Search for the cell housing the specified text and yield its (X, Y) center coordinate. 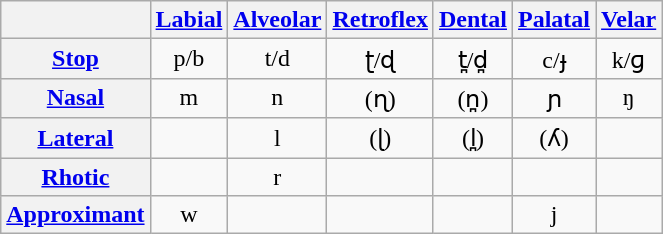
Approximant (76, 215)
Alveolar (278, 20)
(ɳ) (380, 98)
Rhotic (76, 177)
(l̪) (472, 138)
t̪/d̪ (472, 59)
l (278, 138)
t/d (278, 59)
Retroflex (380, 20)
Lateral (76, 138)
p/b (189, 59)
Palatal (554, 20)
r (278, 177)
c/ɟ (554, 59)
Labial (189, 20)
n (278, 98)
w (189, 215)
Stop (76, 59)
(ʎ) (554, 138)
(n̪) (472, 98)
(ɭ) (380, 138)
k/ɡ (629, 59)
ɲ (554, 98)
ŋ (629, 98)
Dental (472, 20)
m (189, 98)
ʈ/ɖ (380, 59)
Velar (629, 20)
j (554, 215)
Nasal (76, 98)
